Identify which cell holds the provided text, then report its (X, Y) central coordinate. 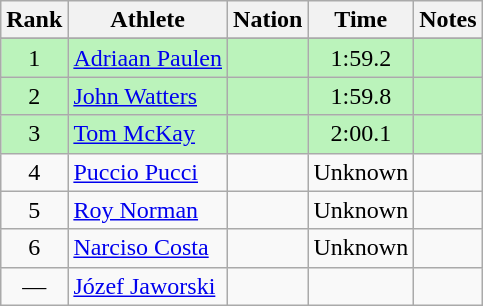
Nation (268, 20)
Józef Jaworski (148, 286)
3 (34, 134)
Athlete (148, 20)
1:59.2 (361, 58)
Time (361, 20)
1:59.8 (361, 96)
Adriaan Paulen (148, 58)
Tom McKay (148, 134)
2 (34, 96)
5 (34, 210)
— (34, 286)
Narciso Costa (148, 248)
Rank (34, 20)
Roy Norman (148, 210)
4 (34, 172)
John Watters (148, 96)
6 (34, 248)
Puccio Pucci (148, 172)
2:00.1 (361, 134)
1 (34, 58)
Notes (448, 20)
